Provide the (x, y) coordinate of the cell's center where the given text is located.  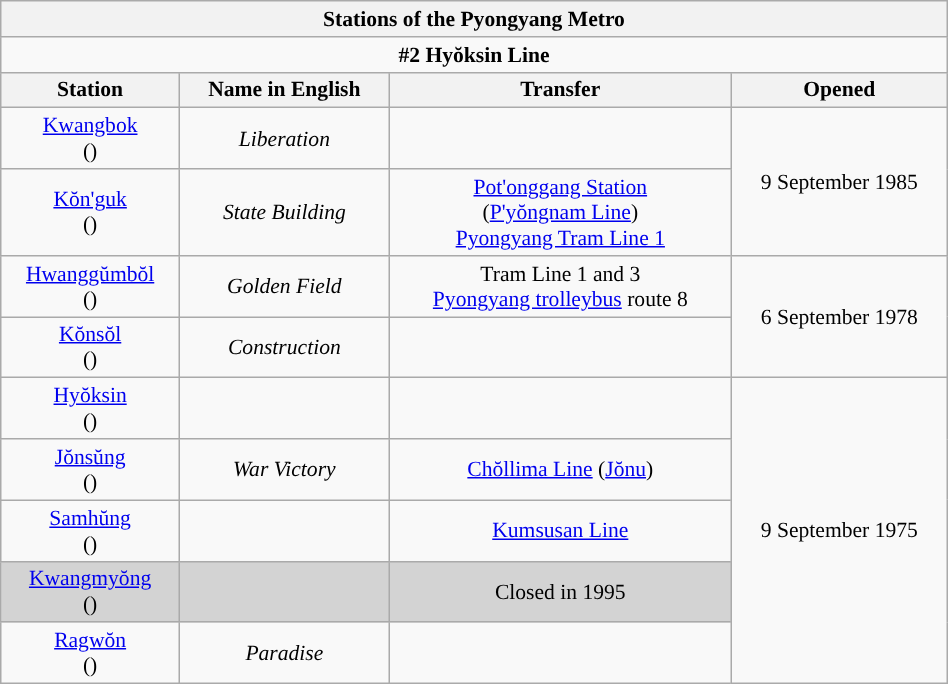
Chŏllima Line (Jŏnu) (560, 470)
Opened (839, 90)
Kwangmyŏng() (90, 592)
Tram Line 1 and 3Pyongyang trolleybus route 8 (560, 286)
Samhŭng() (90, 530)
Construction (284, 348)
Station (90, 90)
Jŏnsŭng() (90, 470)
Paradise (284, 654)
Kŏn'guk() (90, 212)
Kŏnsŏl() (90, 348)
Pot'onggang Station(P'yŏngnam Line) Pyongyang Tram Line 1 (560, 212)
Closed in 1995 (560, 592)
Liberation (284, 138)
State Building (284, 212)
Hyŏksin() (90, 408)
War Victory (284, 470)
#2 Hyŏksin Line (474, 55)
6 September 1978 (839, 317)
Hwanggŭmbŏl() (90, 286)
Stations of the Pyongyang Metro (474, 19)
Golden Field (284, 286)
9 September 1985 (839, 182)
Kwangbok() (90, 138)
9 September 1975 (839, 531)
Name in English (284, 90)
Kumsusan Line (560, 530)
Transfer (560, 90)
Ragwŏn() (90, 654)
